Scan for the cell matching the given text and deliver its (X, Y) coordinate at center. 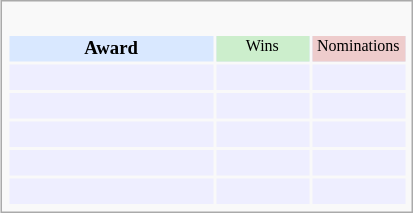
Wins (262, 50)
Nominations (358, 50)
Award (110, 50)
